Pinpoint the cell where the given text exists, returning its [x, y] midpoint coordinate. 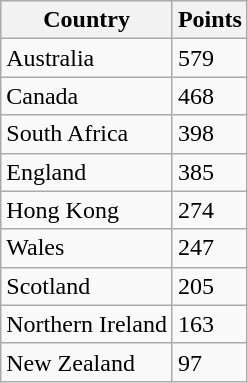
398 [210, 134]
468 [210, 96]
Hong Kong [87, 210]
Canada [87, 96]
Wales [87, 248]
Scotland [87, 286]
97 [210, 362]
Northern Ireland [87, 324]
South Africa [87, 134]
274 [210, 210]
Australia [87, 58]
385 [210, 172]
163 [210, 324]
205 [210, 286]
Points [210, 20]
New Zealand [87, 362]
579 [210, 58]
247 [210, 248]
England [87, 172]
Country [87, 20]
